Determine the (X, Y) coordinate at the center of the cell enclosing the given text.  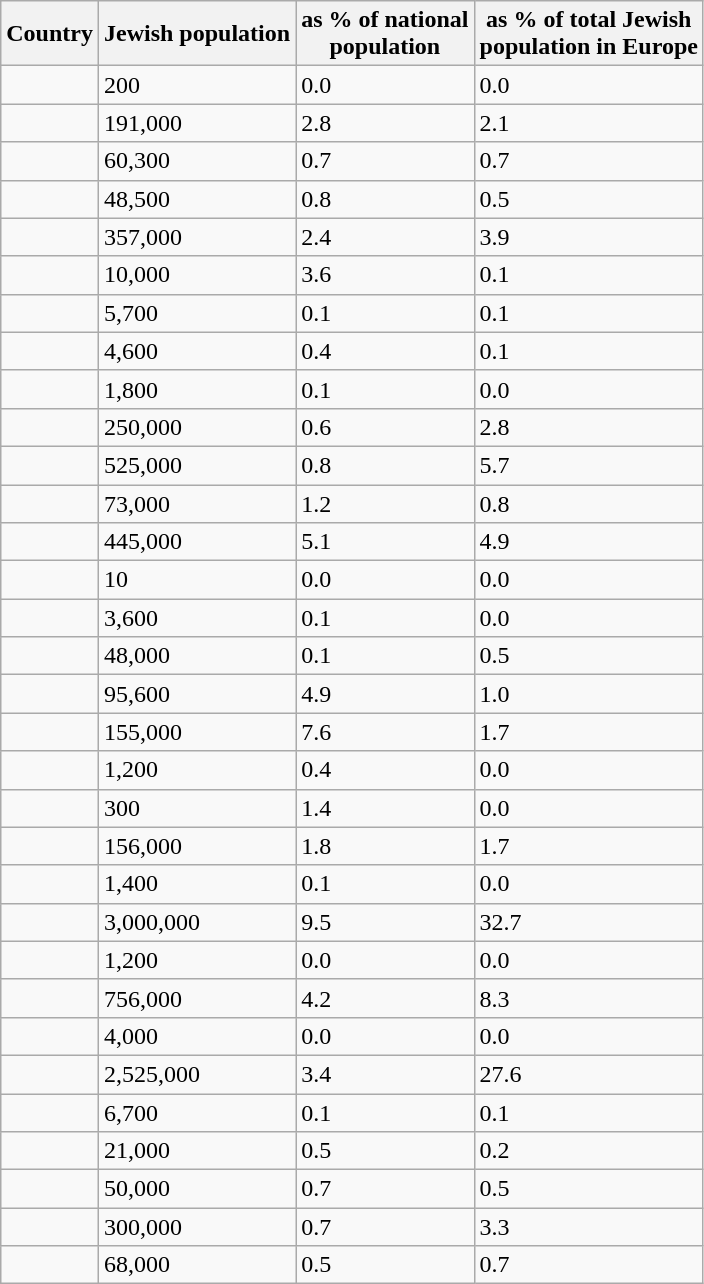
Country (50, 34)
8.3 (588, 998)
300,000 (196, 1227)
250,000 (196, 427)
4,000 (196, 1036)
3.4 (385, 1074)
3,000,000 (196, 922)
32.7 (588, 922)
Jewish population (196, 34)
21,000 (196, 1151)
48,000 (196, 656)
2,525,000 (196, 1074)
73,000 (196, 503)
445,000 (196, 542)
4,600 (196, 351)
1,400 (196, 884)
357,000 (196, 237)
7.6 (385, 732)
27.6 (588, 1074)
155,000 (196, 732)
1.8 (385, 846)
2.4 (385, 237)
95,600 (196, 694)
0.2 (588, 1151)
200 (196, 85)
4.2 (385, 998)
50,000 (196, 1189)
1,800 (196, 389)
as % of national population (385, 34)
5.1 (385, 542)
191,000 (196, 123)
3.9 (588, 237)
3,600 (196, 618)
300 (196, 808)
60,300 (196, 161)
3.6 (385, 275)
756,000 (196, 998)
5,700 (196, 313)
1.0 (588, 694)
3.3 (588, 1227)
68,000 (196, 1265)
1.4 (385, 808)
48,500 (196, 199)
0.6 (385, 427)
10,000 (196, 275)
6,700 (196, 1113)
as % of total Jewish population in Europe (588, 34)
9.5 (385, 922)
156,000 (196, 846)
2.1 (588, 123)
5.7 (588, 465)
525,000 (196, 465)
10 (196, 580)
1.2 (385, 503)
